Determine the [x, y] coordinate at the center of the cell enclosing the given text.  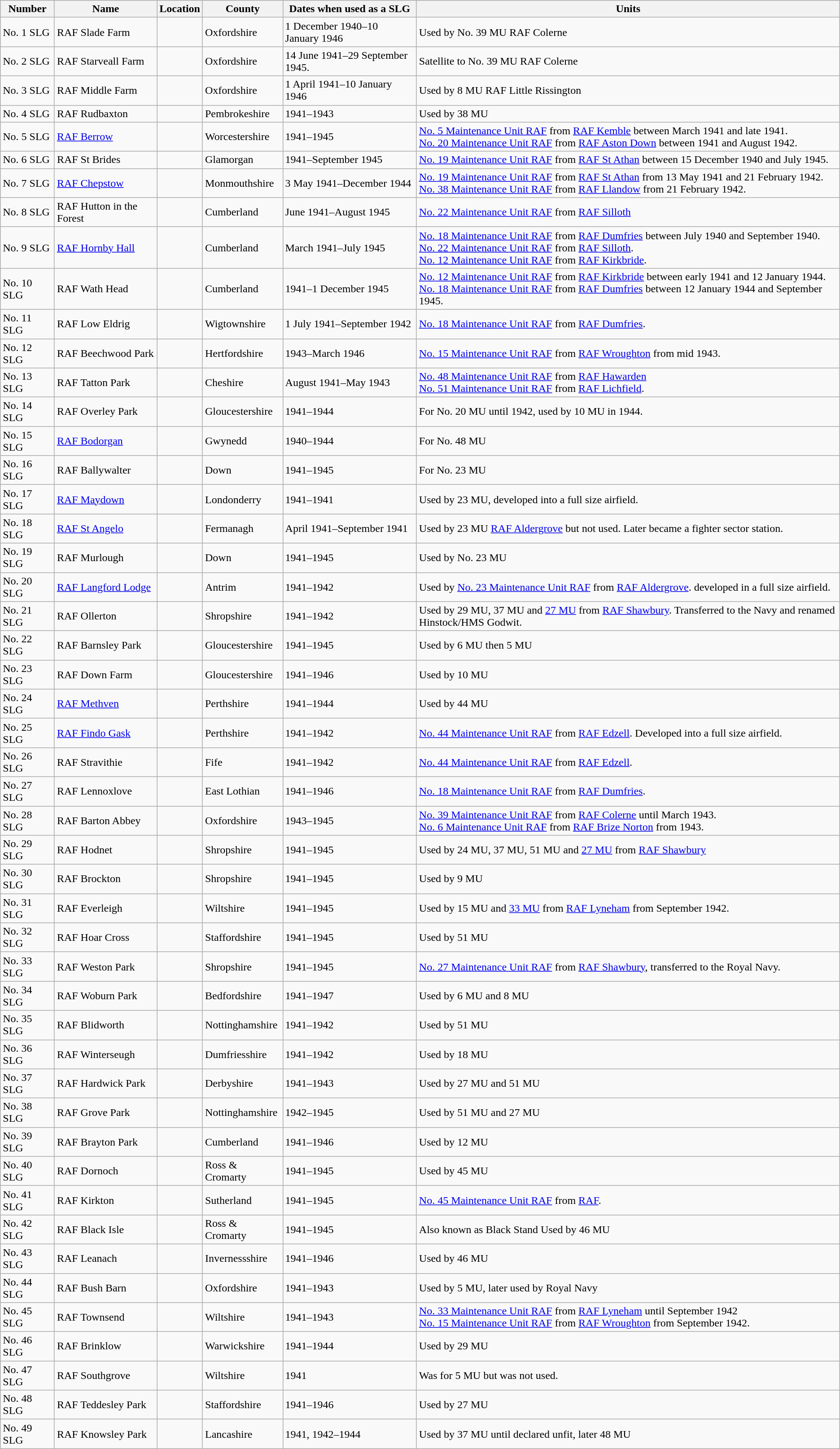
No. 37 SLG [28, 1084]
No. 47 SLG [28, 1375]
No. 31 SLG [28, 909]
No. 12 SLG [28, 353]
No. 40 SLG [28, 1171]
Location [180, 9]
RAF Woburn Park [105, 996]
RAF Stravithie [105, 762]
No. 44 Maintenance Unit RAF from RAF Edzell. Developed into a full size airfield. [628, 733]
No. 14 SLG [28, 412]
No. 1 SLG [28, 32]
April 1941–September 1941 [350, 529]
Used by 6 MU and 8 MU [628, 996]
1941–1 December 1945 [350, 289]
No. 22 SLG [28, 645]
Wigtownshire [242, 324]
RAF Ollerton [105, 616]
No. 16 SLG [28, 470]
RAF Everleigh [105, 909]
No. 48 Maintenance Unit RAF from RAF HawardenNo. 51 Maintenance Unit RAF from RAF Lichfield. [628, 382]
RAF Brockton [105, 879]
Used by 5 MU, later used by Royal Navy [628, 1287]
No. 27 Maintenance Unit RAF from RAF Shawbury, transferred to the Royal Navy. [628, 967]
Glamorgan [242, 160]
No. 32 SLG [28, 937]
August 1941–May 1943 [350, 382]
No. 36 SLG [28, 1054]
No. 27 SLG [28, 791]
Cheshire [242, 382]
RAF Langford Lodge [105, 587]
RAF Middle Farm [105, 91]
Used by 9 MU [628, 879]
RAF Teddesley Park [105, 1405]
No. 33 Maintenance Unit RAF from RAF Lyneham until September 1942No. 15 Maintenance Unit RAF from RAF Wroughton from September 1942. [628, 1317]
No. 29 SLG [28, 850]
Worcestershire [242, 136]
RAF St Angelo [105, 529]
Fermanagh [242, 529]
Used by No. 23 Maintenance Unit RAF from RAF Aldergrove. developed in a full size airfield. [628, 587]
1941–1941 [350, 499]
RAF Starveall Farm [105, 61]
No. 3 SLG [28, 91]
No. 33 SLG [28, 967]
Units [628, 9]
No. 34 SLG [28, 996]
No. 20 SLG [28, 587]
No. 11 SLG [28, 324]
No. 35 SLG [28, 1025]
County [242, 9]
No. 15 SLG [28, 441]
Satellite to No. 39 MU RAF Colerne [628, 61]
No. 5 SLG [28, 136]
1941 [350, 1375]
No. 7 SLG [28, 183]
RAF Brinklow [105, 1347]
Fife [242, 762]
No. 49 SLG [28, 1434]
1 July 1941–September 1942 [350, 324]
No. 39 SLG [28, 1142]
RAF Hornby Hall [105, 247]
RAF Blidworth [105, 1025]
Used by 12 MU [628, 1142]
Pembrokeshire [242, 114]
RAF Hodnet [105, 850]
No. 10 SLG [28, 289]
RAF St Brides [105, 160]
Bedfordshire [242, 996]
RAF Findo Gask [105, 733]
June 1941–August 1945 [350, 212]
1943–March 1946 [350, 353]
1941–1947 [350, 996]
RAF Brayton Park [105, 1142]
Also known as Black Stand Used by 46 MU [628, 1229]
No. 39 Maintenance Unit RAF from RAF Colerne until March 1943.No. 6 Maintenance Unit RAF from RAF Brize Norton from 1943. [628, 821]
RAF Hoar Cross [105, 937]
14 June 1941–29 September 1945. [350, 61]
Used by 27 MU [628, 1405]
RAF Tatton Park [105, 382]
RAF Overley Park [105, 412]
No. 28 SLG [28, 821]
Monmouthshire [242, 183]
No. 9 SLG [28, 247]
Used by 45 MU [628, 1171]
Used by 6 MU then 5 MU [628, 645]
East Lothian [242, 791]
1 December 1940–10 January 1946 [350, 32]
Londonderry [242, 499]
RAF Lennoxlove [105, 791]
RAF Dornoch [105, 1171]
No. 45 SLG [28, 1317]
No. 21 SLG [28, 616]
Used by 29 MU, 37 MU and 27 MU from RAF Shawbury. Transferred to the Navy and renamed Hinstock/HMS Godwit. [628, 616]
No. 6 SLG [28, 160]
RAF Down Farm [105, 674]
Used by 51 MU and 27 MU [628, 1112]
1941–September 1945 [350, 160]
Used by No. 39 MU RAF Colerne [628, 32]
RAF Chepstow [105, 183]
Invernessshire [242, 1259]
Used by 24 MU, 37 MU, 51 MU and 27 MU from RAF Shawbury [628, 850]
Was for 5 MU but was not used. [628, 1375]
No. 25 SLG [28, 733]
RAF Murlough [105, 558]
For No. 20 MU until 1942, used by 10 MU in 1944. [628, 412]
Used by 46 MU [628, 1259]
Used by 44 MU [628, 704]
Used by 15 MU and 33 MU from RAF Lyneham from September 1942. [628, 909]
1941, 1942–1944 [350, 1434]
No. 13 SLG [28, 382]
RAF Hardwick Park [105, 1084]
For No. 48 MU [628, 441]
No. 45 Maintenance Unit RAF from RAF. [628, 1200]
RAF Slade Farm [105, 32]
No. 43 SLG [28, 1259]
Dates when used as a SLG [350, 9]
RAF Berrow [105, 136]
No. 26 SLG [28, 762]
No. 38 SLG [28, 1112]
Used by 8 MU RAF Little Rissington [628, 91]
RAF Rudbaxton [105, 114]
Used by 23 MU RAF Aldergrove but not used. Later became a fighter sector station. [628, 529]
Used by 38 MU [628, 114]
Lancashire [242, 1434]
RAF Grove Park [105, 1112]
1940–1944 [350, 441]
Number [28, 9]
RAF Beechwood Park [105, 353]
1943–1945 [350, 821]
RAF Hutton in the Forest [105, 212]
No. 2 SLG [28, 61]
No. 17 SLG [28, 499]
Dumfriesshire [242, 1054]
No. 44 Maintenance Unit RAF from RAF Edzell. [628, 762]
No. 19 SLG [28, 558]
1942–1945 [350, 1112]
RAF Methven [105, 704]
Gwynedd [242, 441]
No. 18 SLG [28, 529]
No. 44 SLG [28, 1287]
Hertfordshire [242, 353]
RAF Wath Head [105, 289]
RAF Knowsley Park [105, 1434]
No. 48 SLG [28, 1405]
No. 41 SLG [28, 1200]
For No. 23 MU [628, 470]
RAF Black Isle [105, 1229]
Antrim [242, 587]
Sutherland [242, 1200]
RAF Bodorgan [105, 441]
Used by 37 MU until declared unfit, later 48 MU [628, 1434]
RAF Ballywalter [105, 470]
No. 8 SLG [28, 212]
3 May 1941–December 1944 [350, 183]
RAF Barnsley Park [105, 645]
No. 19 Maintenance Unit RAF from RAF St Athan between 15 December 1940 and July 1945. [628, 160]
No. 30 SLG [28, 879]
RAF Leanach [105, 1259]
Used by 27 MU and 51 MU [628, 1084]
No. 15 Maintenance Unit RAF from RAF Wroughton from mid 1943. [628, 353]
Used by 23 MU, developed into a full size airfield. [628, 499]
Used by 29 MU [628, 1347]
Used by 10 MU [628, 674]
RAF Maydown [105, 499]
RAF Kirkton [105, 1200]
RAF Low Eldrig [105, 324]
RAF Winterseugh [105, 1054]
1 April 1941–10 January 1946 [350, 91]
Used by No. 23 MU [628, 558]
No. 42 SLG [28, 1229]
Derbyshire [242, 1084]
RAF Weston Park [105, 967]
RAF Southgrove [105, 1375]
Name [105, 9]
RAF Townsend [105, 1317]
Warwickshire [242, 1347]
No. 23 SLG [28, 674]
No. 24 SLG [28, 704]
No. 22 Maintenance Unit RAF from RAF Silloth [628, 212]
No. 4 SLG [28, 114]
No. 46 SLG [28, 1347]
RAF Bush Barn [105, 1287]
March 1941–July 1945 [350, 247]
RAF Barton Abbey [105, 821]
Used by 18 MU [628, 1054]
